Scan for the cell matching the given text and deliver its (X, Y) coordinate at center. 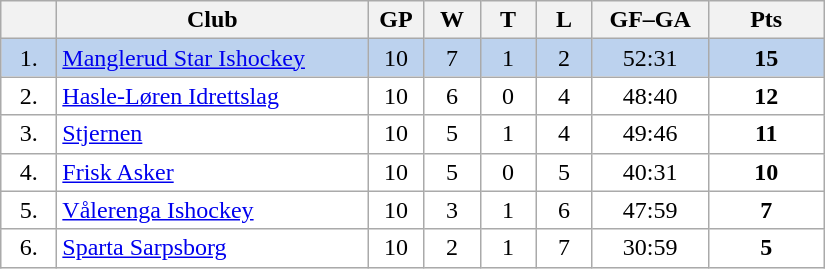
52:31 (650, 58)
15 (766, 58)
Manglerud Star Ishockey (212, 58)
L (564, 20)
Club (212, 20)
Pts (766, 20)
4. (29, 172)
48:40 (650, 96)
5. (29, 210)
W (452, 20)
40:31 (650, 172)
47:59 (650, 210)
2. (29, 96)
Hasle-Løren Idrettslag (212, 96)
3. (29, 134)
30:59 (650, 248)
12 (766, 96)
Sparta Sarpsborg (212, 248)
Vålerenga Ishockey (212, 210)
49:46 (650, 134)
Frisk Asker (212, 172)
11 (766, 134)
GF–GA (650, 20)
T (508, 20)
6. (29, 248)
3 (452, 210)
GP (396, 20)
Stjernen (212, 134)
1. (29, 58)
